Determine the [x, y] coordinate at the center of the cell enclosing the given text.  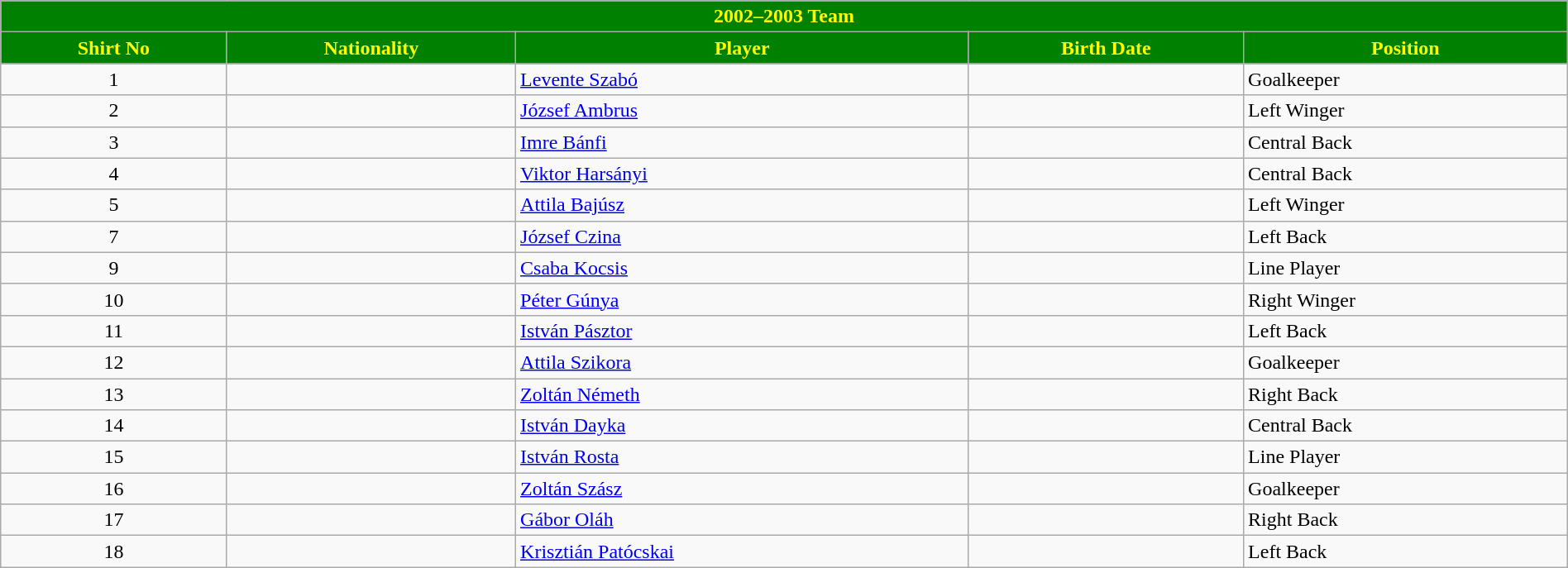
9 [114, 268]
József Ambrus [743, 111]
Right Winger [1406, 299]
Attila Szikora [743, 362]
István Pásztor [743, 331]
17 [114, 520]
Zoltán Szász [743, 489]
Player [743, 48]
Gábor Oláh [743, 520]
3 [114, 142]
Attila Bajúsz [743, 205]
Birth Date [1107, 48]
4 [114, 174]
2 [114, 111]
18 [114, 551]
15 [114, 457]
Viktor Harsányi [743, 174]
Levente Szabó [743, 79]
11 [114, 331]
13 [114, 394]
Csaba Kocsis [743, 268]
Krisztián Patócskai [743, 551]
István Dayka [743, 426]
10 [114, 299]
12 [114, 362]
2002–2003 Team [784, 17]
József Czina [743, 236]
16 [114, 489]
1 [114, 79]
Imre Bánfi [743, 142]
Péter Gúnya [743, 299]
István Rosta [743, 457]
Zoltán Németh [743, 394]
Nationality [370, 48]
7 [114, 236]
Shirt No [114, 48]
Position [1406, 48]
5 [114, 205]
14 [114, 426]
